Provide the (X, Y) coordinate of the cell's center where the given text is located.  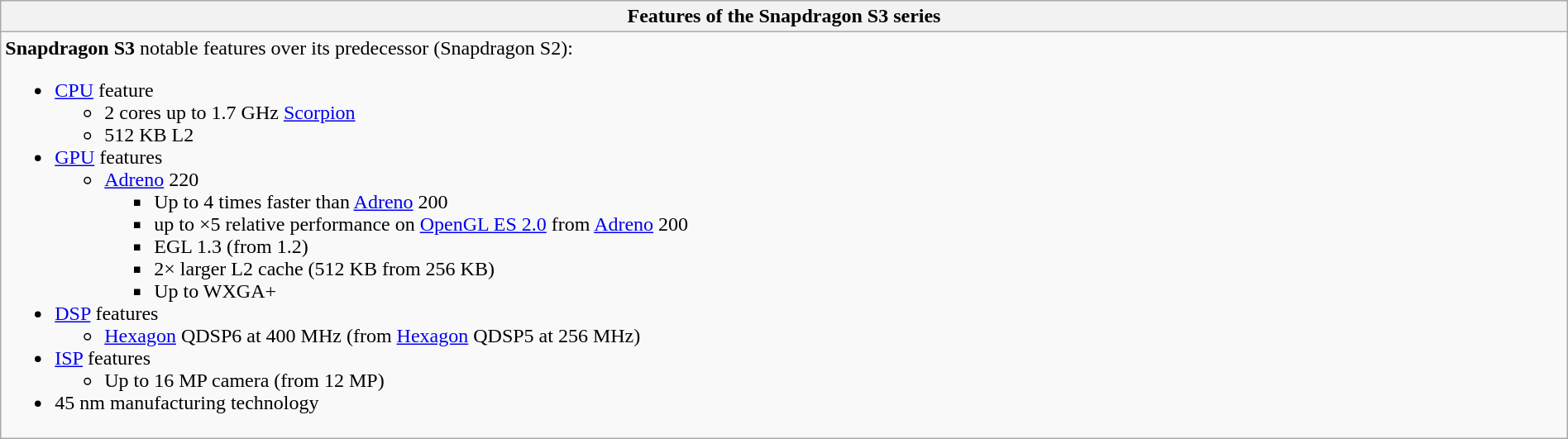
Features of the Snapdragon S3 series (784, 17)
